Identify which cell holds the provided text, then report its (x, y) central coordinate. 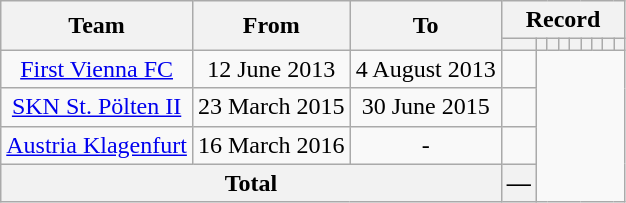
30 June 2015 (426, 107)
12 June 2013 (271, 69)
SKN St. Pölten II (97, 107)
23 March 2015 (271, 107)
Total (251, 183)
Record (563, 20)
Team (97, 26)
- (426, 145)
First Vienna FC (97, 69)
To (426, 26)
From (271, 26)
— (518, 183)
16 March 2016 (271, 145)
4 August 2013 (426, 69)
Austria Klagenfurt (97, 145)
